Detect which cell encompasses the target text, then output its [x, y] center coordinate. 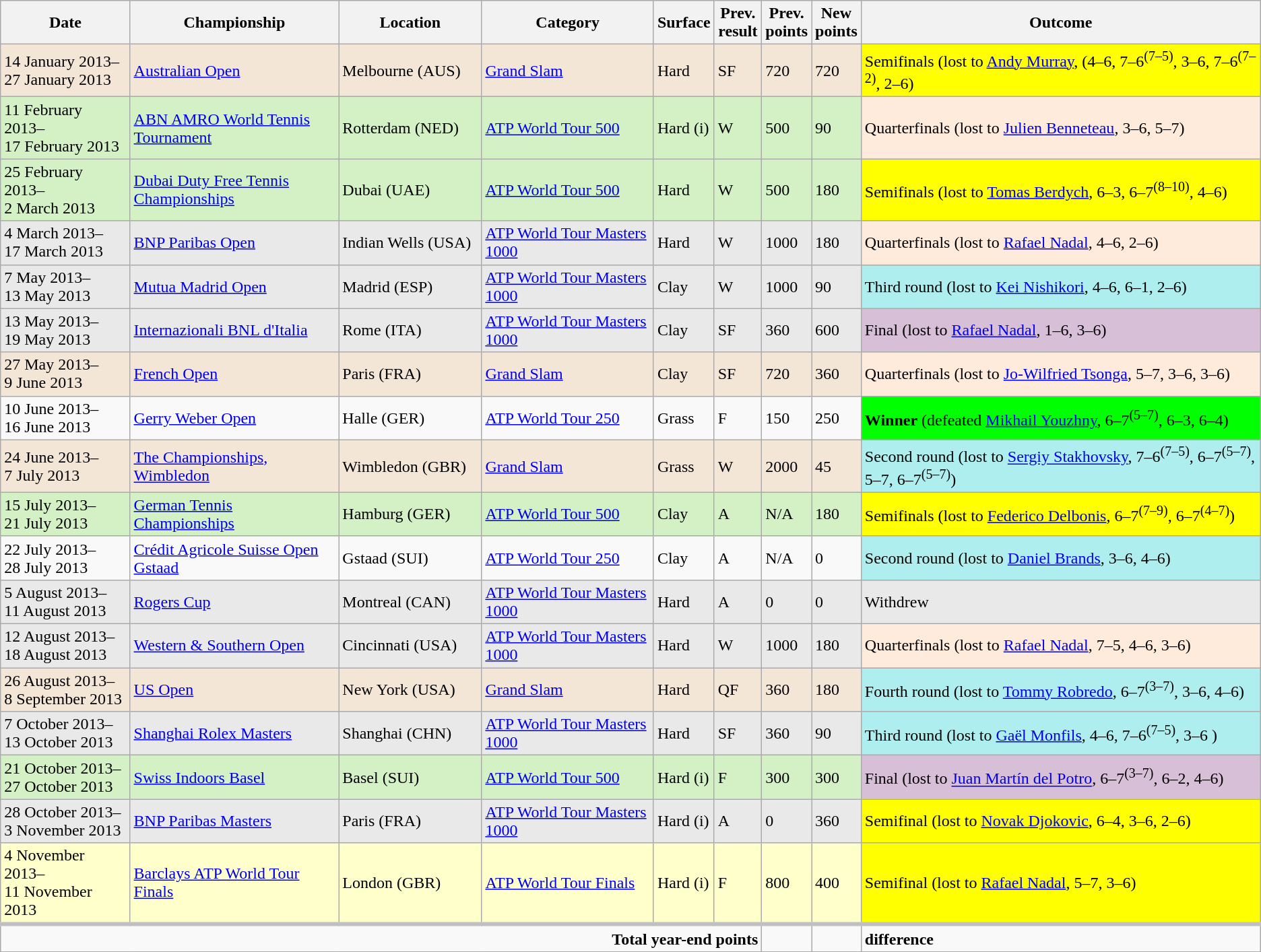
BNP Paribas Masters [234, 821]
Dubai (UAE) [410, 190]
Rome (ITA) [410, 330]
Semifinal (lost to Rafael Nadal, 5–7, 3–6) [1060, 883]
Prev. points [787, 23]
15 July 2013–21 July 2013 [65, 514]
Cincinnati (USA) [410, 646]
400 [837, 883]
Basel (SUI) [410, 777]
Rotterdam (NED) [410, 128]
Shanghai (CHN) [410, 734]
Quarterfinals (lost to Julien Benneteau, 3–6, 5–7) [1060, 128]
12 August 2013–18 August 2013 [65, 646]
Gstaad (SUI) [410, 557]
Dubai Duty Free Tennis Championships [234, 190]
French Open [234, 374]
New York (USA) [410, 689]
Western & Southern Open [234, 646]
Third round (lost to Gaël Monfils, 4–6, 7–6(7–5), 3–6 ) [1060, 734]
11 February 2013–17 February 2013 [65, 128]
Prev. result [738, 23]
Quarterfinals (lost to Jo-Wilfried Tsonga, 5–7, 3–6, 3–6) [1060, 374]
Melbourne (AUS) [410, 71]
Madrid (ESP) [410, 287]
Date [65, 23]
Halle (GER) [410, 417]
Semifinal (lost to Novak Djokovic, 6–4, 3–6, 2–6) [1060, 821]
Total year-end points [381, 938]
7 October 2013–13 October 2013 [65, 734]
BNP Paribas Open [234, 242]
Semifinals (lost to Federico Delbonis, 6–7(7–9), 6–7(4–7)) [1060, 514]
Category [568, 23]
27 May 2013–9 June 2013 [65, 374]
150 [787, 417]
45 [837, 466]
Surface [684, 23]
600 [837, 330]
ATP World Tour Finals [568, 883]
Wimbledon (GBR) [410, 466]
Australian Open [234, 71]
Quarterfinals (lost to Rafael Nadal, 7–5, 4–6, 3–6) [1060, 646]
4 March 2013–17 March 2013 [65, 242]
Second round (lost to Daniel Brands, 3–6, 4–6) [1060, 557]
ABN AMRO World Tennis Tournament [234, 128]
800 [787, 883]
Location [410, 23]
Winner (defeated Mikhail Youzhny, 6–7(5–7), 6–3, 6–4) [1060, 417]
5 August 2013–11 August 2013 [65, 602]
US Open [234, 689]
Rogers Cup [234, 602]
250 [837, 417]
Semifinals (lost to Tomas Berdych, 6–3, 6–7(8–10), 4–6) [1060, 190]
Hamburg (GER) [410, 514]
Championship [234, 23]
14 January 2013–27 January 2013 [65, 71]
New points [837, 23]
Outcome [1060, 23]
22 July 2013–28 July 2013 [65, 557]
Gerry Weber Open [234, 417]
difference [1060, 938]
Montreal (CAN) [410, 602]
21 October 2013–27 October 2013 [65, 777]
Crédit Agricole Suisse Open Gstaad [234, 557]
Barclays ATP World Tour Finals [234, 883]
Final (lost to Rafael Nadal, 1–6, 3–6) [1060, 330]
The Championships, Wimbledon [234, 466]
Indian Wells (USA) [410, 242]
Quarterfinals (lost to Rafael Nadal, 4–6, 2–6) [1060, 242]
Second round (lost to Sergiy Stakhovsky, 7–6(7–5), 6–7(5–7), 5–7, 6–7(5–7)) [1060, 466]
Internazionali BNL d'Italia [234, 330]
7 May 2013–13 May 2013 [65, 287]
QF [738, 689]
London (GBR) [410, 883]
2000 [787, 466]
13 May 2013–19 May 2013 [65, 330]
Final (lost to Juan Martín del Potro, 6–7(3–7), 6–2, 4–6) [1060, 777]
Semifinals (lost to Andy Murray, (4–6, 7–6(7–5), 3–6, 7–6(7–2), 2–6) [1060, 71]
Withdrew [1060, 602]
10 June 2013–16 June 2013 [65, 417]
25 February 2013–2 March 2013 [65, 190]
Fourth round (lost to Tommy Robredo, 6–7(3–7), 3–6, 4–6) [1060, 689]
Mutua Madrid Open [234, 287]
26 August 2013–8 September 2013 [65, 689]
28 October 2013–3 November 2013 [65, 821]
4 November 2013–11 November 2013 [65, 883]
Third round (lost to Kei Nishikori, 4–6, 6–1, 2–6) [1060, 287]
Shanghai Rolex Masters [234, 734]
Swiss Indoors Basel [234, 777]
24 June 2013–7 July 2013 [65, 466]
German Tennis Championships [234, 514]
